Return the (x, y) coordinate for the center point of the cell that contains the specified text.  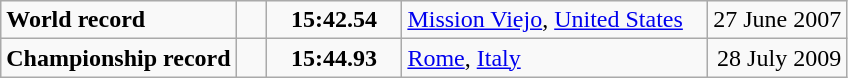
15:44.93 (334, 58)
Rome, Italy (555, 58)
27 June 2007 (778, 20)
Mission Viejo, United States (555, 20)
World record (118, 20)
Championship record (118, 58)
15:42.54 (334, 20)
28 July 2009 (778, 58)
